For the text-containing cell, return its midpoint in [x, y] coordinate format. 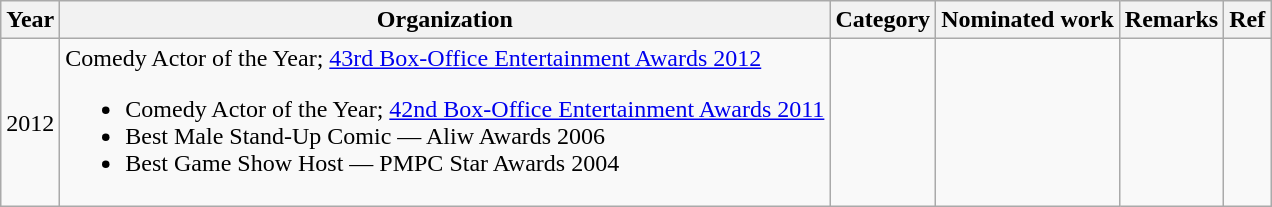
Ref [1248, 20]
Remarks [1171, 20]
Nominated work [1028, 20]
Category [883, 20]
Year [30, 20]
Organization [445, 20]
2012 [30, 122]
